From the cell containing the given text, extract its center point as (x, y) coordinate. 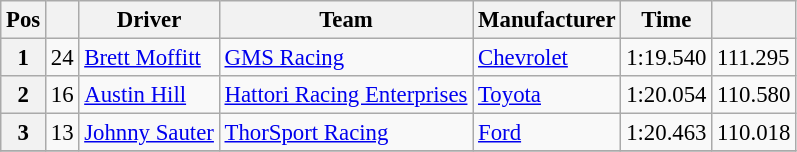
Pos (24, 20)
110.018 (754, 133)
Johnny Sauter (149, 133)
24 (62, 58)
Brett Moffitt (149, 58)
Toyota (547, 95)
ThorSport Racing (346, 133)
1:20.463 (666, 133)
Team (346, 20)
3 (24, 133)
110.580 (754, 95)
Manufacturer (547, 20)
1:19.540 (666, 58)
1:20.054 (666, 95)
Ford (547, 133)
2 (24, 95)
Time (666, 20)
Chevrolet (547, 58)
Hattori Racing Enterprises (346, 95)
GMS Racing (346, 58)
Austin Hill (149, 95)
111.295 (754, 58)
16 (62, 95)
Driver (149, 20)
13 (62, 133)
1 (24, 58)
